Search for the cell housing the specified text and yield its (x, y) center coordinate. 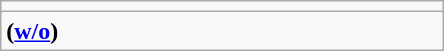
(w/o) (222, 31)
